Locate the cell with the specified text and output its [x, y] center coordinate. 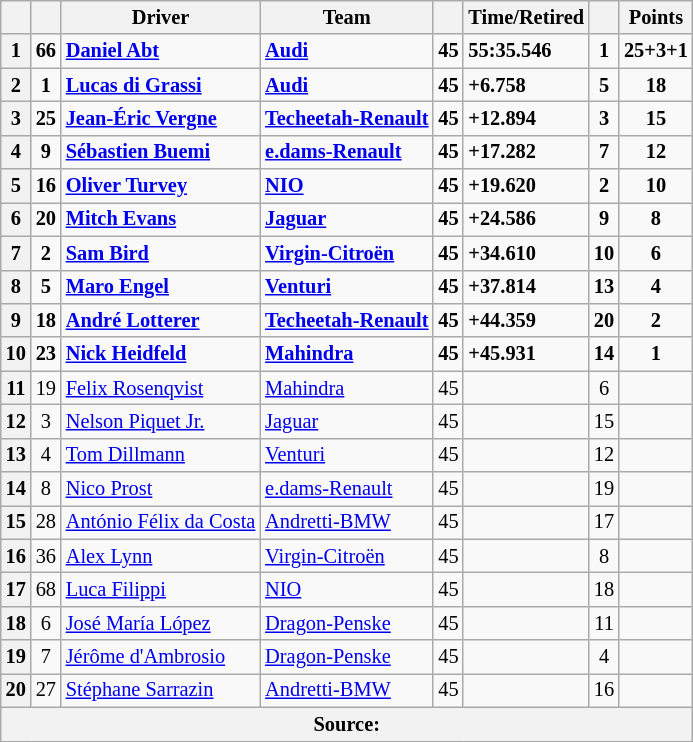
Sam Bird [160, 253]
Tom Dillmann [160, 455]
Points [656, 17]
36 [46, 556]
+24.586 [526, 219]
Driver [160, 17]
+34.610 [526, 253]
68 [46, 589]
António Félix da Costa [160, 522]
Felix Rosenqvist [160, 388]
Luca Filippi [160, 589]
Nico Prost [160, 489]
66 [46, 51]
Nick Heidfeld [160, 354]
Time/Retired [526, 17]
27 [46, 690]
Jérôme d'Ambrosio [160, 657]
Oliver Turvey [160, 186]
Source: [347, 724]
André Lotterer [160, 320]
28 [46, 522]
Lucas di Grassi [160, 85]
Sébastien Buemi [160, 152]
+19.620 [526, 186]
+37.814 [526, 287]
+45.931 [526, 354]
Mitch Evans [160, 219]
+6.758 [526, 85]
+44.359 [526, 320]
23 [46, 354]
Stéphane Sarrazin [160, 690]
+17.282 [526, 152]
Team [346, 17]
Daniel Abt [160, 51]
25 [46, 118]
55:35.546 [526, 51]
José María López [160, 623]
Alex Lynn [160, 556]
Nelson Piquet Jr. [160, 421]
Maro Engel [160, 287]
25+3+1 [656, 51]
Jean-Éric Vergne [160, 118]
+12.894 [526, 118]
